For the text-containing cell, return its midpoint in [x, y] coordinate format. 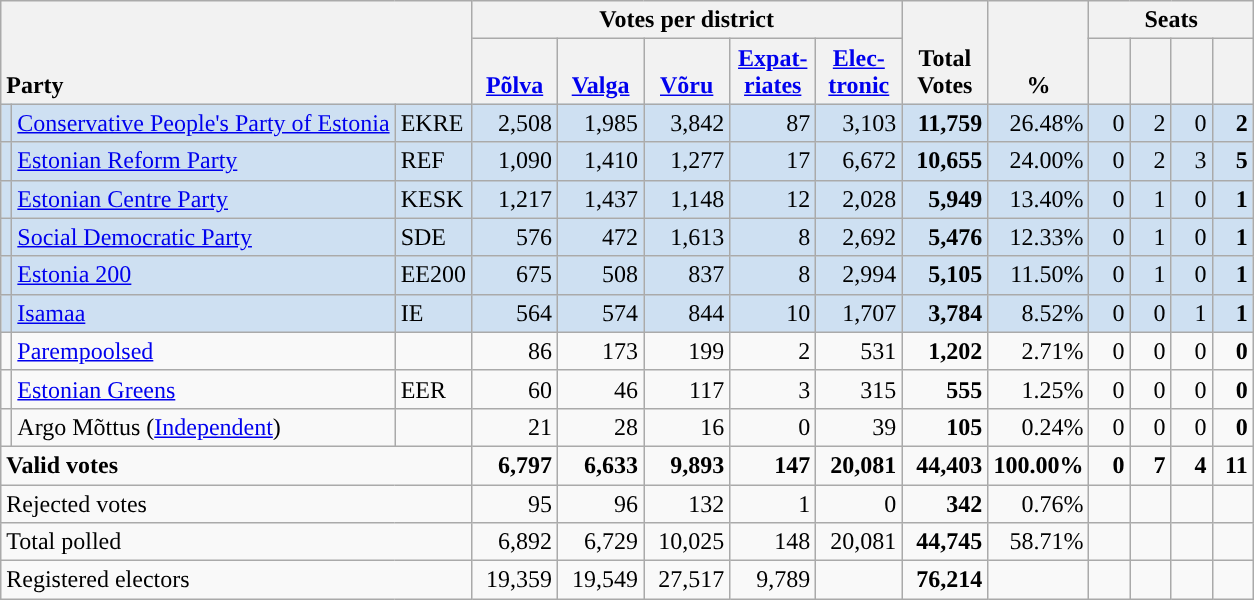
105 [945, 427]
564 [515, 313]
58.71% [1038, 542]
Rejected votes [236, 503]
0.76% [1038, 503]
1,217 [515, 199]
Elec- tronic [859, 72]
1,985 [601, 123]
Estonia 200 [204, 275]
3,103 [859, 123]
11.50% [1038, 275]
531 [859, 351]
173 [601, 351]
4 [1192, 465]
1,148 [687, 199]
1,410 [601, 161]
315 [859, 389]
11 [1232, 465]
95 [515, 503]
2,028 [859, 199]
SDE [433, 237]
EE200 [433, 275]
3,842 [687, 123]
% [1038, 52]
10 [773, 313]
Valid votes [236, 465]
1,613 [687, 237]
147 [773, 465]
44,745 [945, 542]
675 [515, 275]
21 [515, 427]
1.25% [1038, 389]
27,517 [687, 580]
19,549 [601, 580]
Social Democratic Party [204, 237]
11,759 [945, 123]
844 [687, 313]
13.40% [1038, 199]
199 [687, 351]
5,476 [945, 237]
44,403 [945, 465]
555 [945, 389]
Põlva [515, 72]
Total Votes [945, 52]
1,277 [687, 161]
1,202 [945, 351]
6,672 [859, 161]
28 [601, 427]
IE [433, 313]
100.00% [1038, 465]
Isamaa [204, 313]
Parempoolsed [204, 351]
2,692 [859, 237]
1,707 [859, 313]
Votes per district [687, 20]
Estonian Greens [204, 389]
96 [601, 503]
3,784 [945, 313]
2,994 [859, 275]
6,633 [601, 465]
46 [601, 389]
508 [601, 275]
EKRE [433, 123]
24.00% [1038, 161]
837 [687, 275]
10,025 [687, 542]
9,789 [773, 580]
Party [236, 52]
2,508 [515, 123]
Valga [601, 72]
39 [859, 427]
12.33% [1038, 237]
6,892 [515, 542]
Conservative People's Party of Estonia [204, 123]
Seats [1171, 20]
17 [773, 161]
10,655 [945, 161]
12 [773, 199]
Registered electors [236, 580]
342 [945, 503]
KESK [433, 199]
8.52% [1038, 313]
87 [773, 123]
148 [773, 542]
6,729 [601, 542]
132 [687, 503]
7 [1150, 465]
576 [515, 237]
Expat- riates [773, 72]
1,090 [515, 161]
2.71% [1038, 351]
Argo Mõttus (Independent) [204, 427]
6,797 [515, 465]
574 [601, 313]
60 [515, 389]
5,105 [945, 275]
76,214 [945, 580]
86 [515, 351]
Total polled [236, 542]
Võru [687, 72]
1,437 [601, 199]
REF [433, 161]
117 [687, 389]
EER [433, 389]
5,949 [945, 199]
Estonian Centre Party [204, 199]
16 [687, 427]
19,359 [515, 580]
Estonian Reform Party [204, 161]
0.24% [1038, 427]
472 [601, 237]
9,893 [687, 465]
26.48% [1038, 123]
5 [1232, 161]
